Find where the given text appears and provide that cell's center as (X, Y) coordinate. 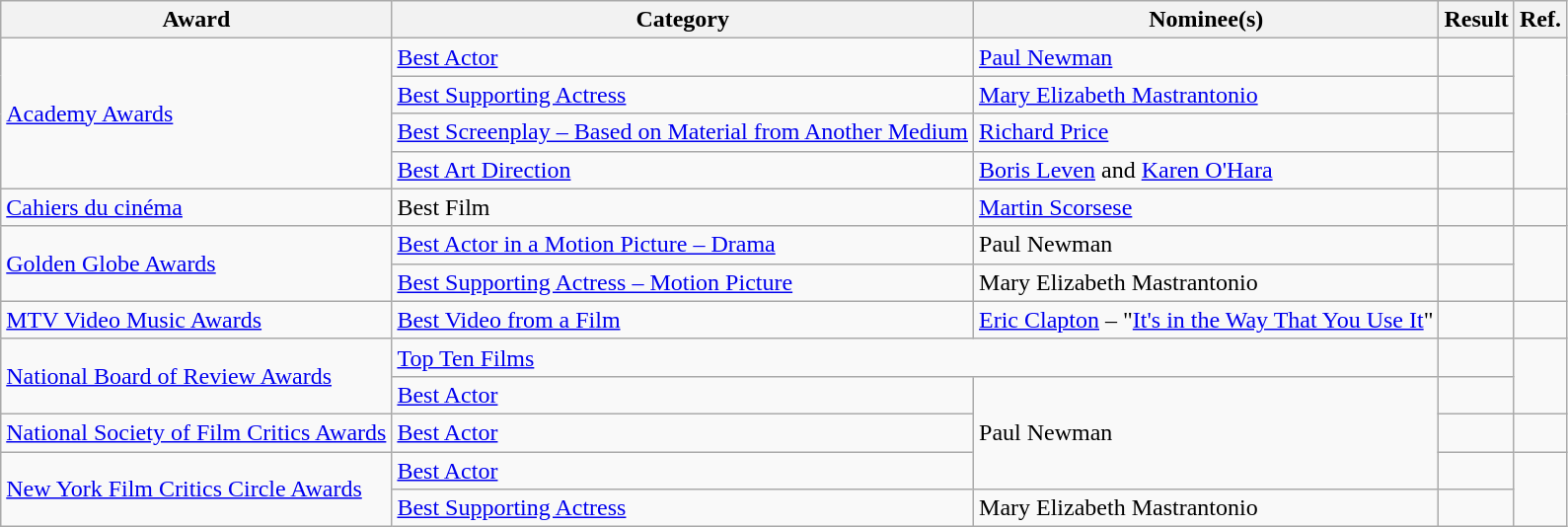
National Board of Review Awards (196, 376)
Best Art Direction (683, 170)
Golden Globe Awards (196, 263)
Best Screenplay – Based on Material from Another Medium (683, 132)
Best Actor in a Motion Picture – Drama (683, 245)
Category (683, 20)
Best Supporting Actress – Motion Picture (683, 282)
Top Ten Films (916, 357)
Academy Awards (196, 113)
Ref. (1539, 20)
Best Video from a Film (683, 320)
Award (196, 20)
Eric Clapton – "It's in the Way That You Use It" (1206, 320)
New York Film Critics Circle Awards (196, 489)
National Society of Film Critics Awards (196, 432)
Result (1476, 20)
Martin Scorsese (1206, 207)
Cahiers du cinéma (196, 207)
MTV Video Music Awards (196, 320)
Best Film (683, 207)
Boris Leven and Karen O'Hara (1206, 170)
Richard Price (1206, 132)
Nominee(s) (1206, 20)
